Identify which cell holds the provided text, then report its [x, y] central coordinate. 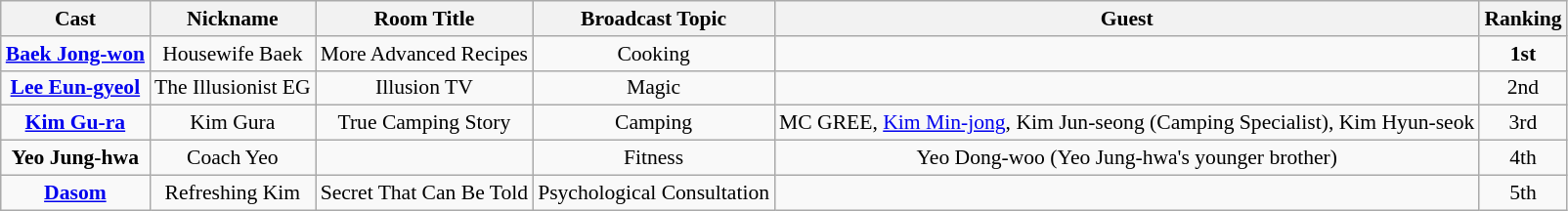
MC GREE, Kim Min-jong, Kim Jun-seong (Camping Specialist), Kim Hyun-seok [1126, 123]
Secret That Can Be Told [424, 192]
4th [1523, 158]
Ranking [1523, 19]
Lee Eun-gyeol [75, 88]
The Illusionist EG [233, 88]
Nickname [233, 19]
Guest [1126, 19]
Coach Yeo [233, 158]
3rd [1523, 123]
Camping [653, 123]
Magic [653, 88]
Cooking [653, 54]
Yeo Jung-hwa [75, 158]
Fitness [653, 158]
Refreshing Kim [233, 192]
Baek Jong-won [75, 54]
Illusion TV [424, 88]
Cast [75, 19]
Broadcast Topic [653, 19]
More Advanced Recipes [424, 54]
Dasom [75, 192]
2nd [1523, 88]
Housewife Baek [233, 54]
5th [1523, 192]
Psychological Consultation [653, 192]
Yeo Dong-woo (Yeo Jung-hwa's younger brother) [1126, 158]
1st [1523, 54]
True Camping Story [424, 123]
Kim Gura [233, 123]
Kim Gu-ra [75, 123]
Room Title [424, 19]
